For the text-containing cell, return its midpoint in (X, Y) coordinate format. 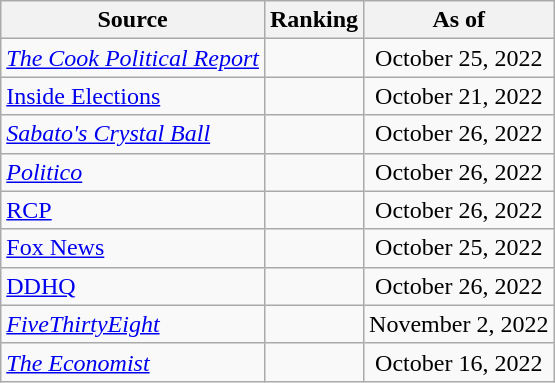
The Cook Political Report (133, 58)
Inside Elections (133, 96)
Sabato's Crystal Ball (133, 134)
RCP (133, 210)
Fox News (133, 248)
October 16, 2022 (459, 362)
FiveThirtyEight (133, 324)
As of (459, 20)
DDHQ (133, 286)
The Economist (133, 362)
Source (133, 20)
November 2, 2022 (459, 324)
Ranking (314, 20)
Politico (133, 172)
October 21, 2022 (459, 96)
